Extract the (x, y) coordinate from the center of the cell holding the provided text.  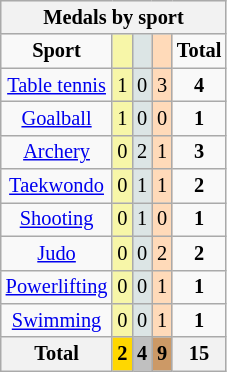
Medals by sport (114, 17)
15 (199, 354)
Table tennis (57, 85)
Archery (57, 152)
Powerlifting (57, 287)
Judo (57, 253)
Shooting (57, 219)
Swimming (57, 320)
Sport (57, 51)
9 (162, 354)
Taekwondo (57, 186)
Goalball (57, 118)
